Return the [X, Y] coordinate for the center point of the cell that contains the specified text.  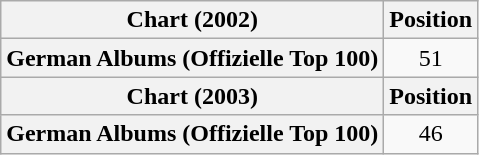
51 [431, 58]
Chart (2002) [192, 20]
46 [431, 134]
Chart (2003) [192, 96]
